Find where the given text appears and provide that cell's center as (X, Y) coordinate. 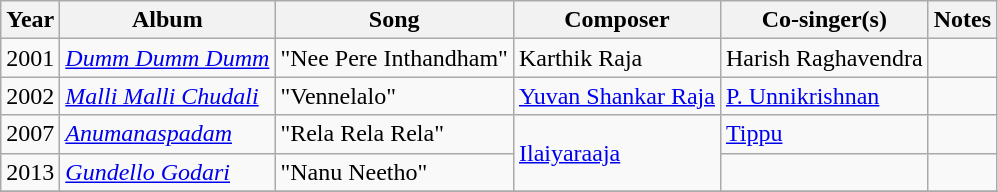
Composer (616, 20)
Year (30, 20)
Anumanaspadam (168, 134)
2007 (30, 134)
"Rela Rela Rela" (394, 134)
2002 (30, 96)
Malli Malli Chudali (168, 96)
2013 (30, 172)
Ilaiyaraaja (616, 153)
Tippu (824, 134)
P. Unnikrishnan (824, 96)
Co-singer(s) (824, 20)
"Nee Pere Inthandham" (394, 58)
Harish Raghavendra (824, 58)
Dumm Dumm Dumm (168, 58)
Yuvan Shankar Raja (616, 96)
2001 (30, 58)
"Nanu Neetho" (394, 172)
"Vennelalo" (394, 96)
Album (168, 20)
Notes (962, 20)
Gundello Godari (168, 172)
Song (394, 20)
Karthik Raja (616, 58)
